Determine the [x, y] coordinate at the center of the cell enclosing the given text.  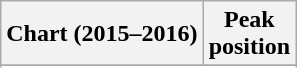
Peakposition [249, 34]
Chart (2015–2016) [102, 34]
